Return (x, y) of the center of cell containing provided text 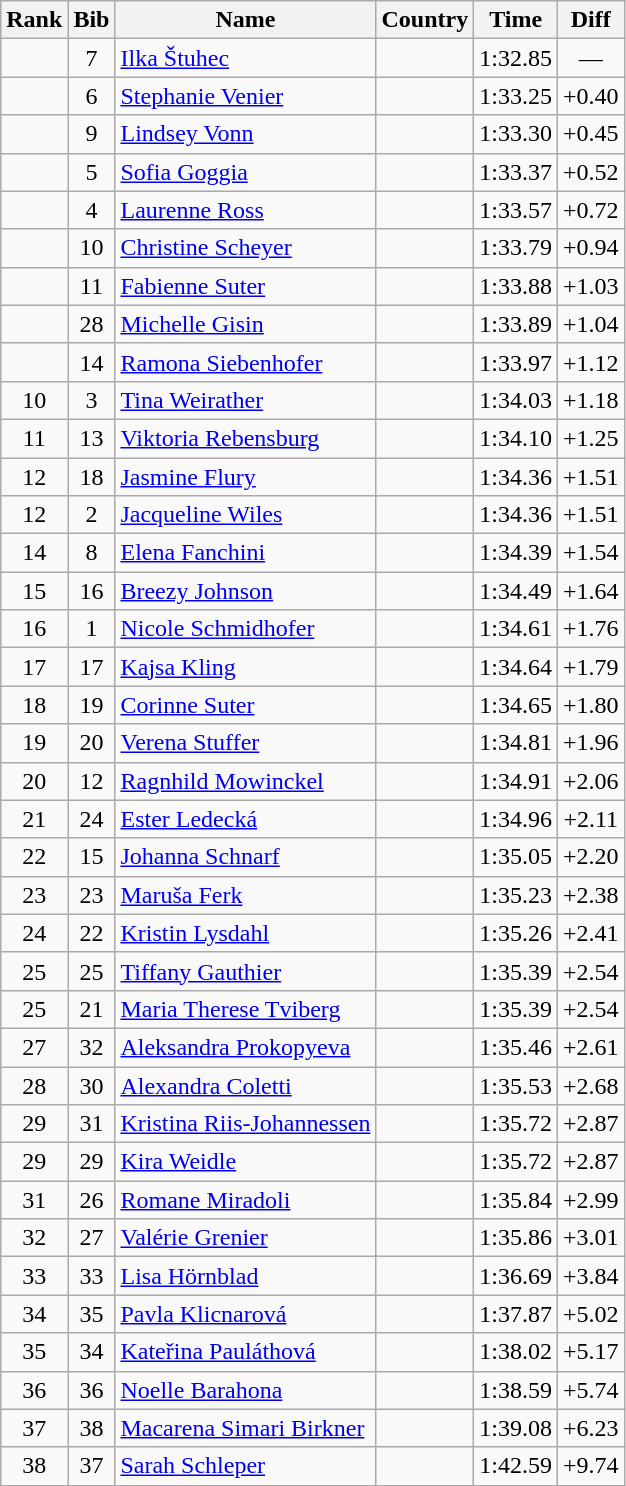
+1.03 (590, 286)
Diff (590, 20)
1:33.57 (516, 210)
Time (516, 20)
1:37.87 (516, 1314)
+0.40 (590, 96)
Elena Fanchini (246, 553)
1:34.81 (516, 743)
+2.99 (590, 1200)
Jasmine Flury (246, 477)
Sofia Goggia (246, 172)
Country (425, 20)
8 (92, 553)
1:36.69 (516, 1276)
+0.72 (590, 210)
Fabienne Suter (246, 286)
Romane Miradoli (246, 1200)
Viktoria Rebensburg (246, 438)
Michelle Gisin (246, 324)
Ragnhild Mowinckel (246, 781)
+1.04 (590, 324)
Lisa Hörnblad (246, 1276)
26 (92, 1200)
Macarena Simari Birkner (246, 1428)
1:34.49 (516, 591)
Stephanie Venier (246, 96)
13 (92, 438)
+1.76 (590, 629)
+1.64 (590, 591)
4 (92, 210)
1:34.64 (516, 667)
Valérie Grenier (246, 1238)
1:34.61 (516, 629)
Christine Scheyer (246, 248)
1:33.79 (516, 248)
Tiffany Gauthier (246, 971)
Johanna Schnarf (246, 857)
1:38.02 (516, 1352)
+9.74 (590, 1466)
+1.54 (590, 553)
+1.18 (590, 400)
+0.52 (590, 172)
+6.23 (590, 1428)
Jacqueline Wiles (246, 515)
Verena Stuffer (246, 743)
+1.80 (590, 705)
1:35.84 (516, 1200)
1 (92, 629)
Kateřina Pauláthová (246, 1352)
Nicole Schmidhofer (246, 629)
Kristina Riis-Johannessen (246, 1124)
1:39.08 (516, 1428)
Breezy Johnson (246, 591)
1:35.23 (516, 895)
Alexandra Coletti (246, 1085)
+1.96 (590, 743)
Sarah Schleper (246, 1466)
+0.94 (590, 248)
+2.41 (590, 933)
Ramona Siebenhofer (246, 362)
+2.61 (590, 1047)
1:35.53 (516, 1085)
Maruša Ferk (246, 895)
Corinne Suter (246, 705)
9 (92, 134)
Kira Weidle (246, 1162)
1:35.26 (516, 933)
1:34.39 (516, 553)
1:35.05 (516, 857)
1:35.46 (516, 1047)
1:42.59 (516, 1466)
3 (92, 400)
Aleksandra Prokopyeva (246, 1047)
2 (92, 515)
Pavla Klicnarová (246, 1314)
1:34.10 (516, 438)
Kajsa Kling (246, 667)
6 (92, 96)
1:34.96 (516, 819)
+1.79 (590, 667)
Tina Weirather (246, 400)
Maria Therese Tviberg (246, 1009)
1:34.65 (516, 705)
+5.02 (590, 1314)
Lindsey Vonn (246, 134)
+2.11 (590, 819)
Laurenne Ross (246, 210)
5 (92, 172)
+3.01 (590, 1238)
+2.06 (590, 781)
1:33.30 (516, 134)
+5.74 (590, 1390)
1:33.88 (516, 286)
1:33.37 (516, 172)
Ester Ledecká (246, 819)
1:33.89 (516, 324)
30 (92, 1085)
1:33.25 (516, 96)
Noelle Barahona (246, 1390)
Rank (34, 20)
+1.12 (590, 362)
1:35.86 (516, 1238)
+5.17 (590, 1352)
7 (92, 58)
1:38.59 (516, 1390)
+3.84 (590, 1276)
Kristin Lysdahl (246, 933)
1:34.91 (516, 781)
+2.20 (590, 857)
— (590, 58)
1:32.85 (516, 58)
+2.38 (590, 895)
+2.68 (590, 1085)
1:33.97 (516, 362)
Ilka Štuhec (246, 58)
Bib (92, 20)
+1.25 (590, 438)
Name (246, 20)
+0.45 (590, 134)
1:34.03 (516, 400)
